Detect which cell encompasses the target text, then output its (x, y) center coordinate. 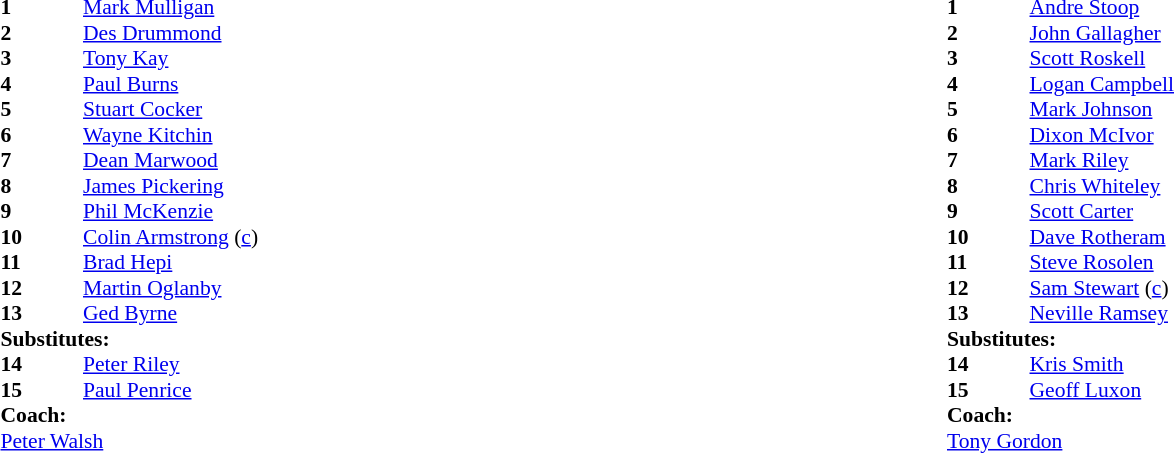
Mark Johnson (1102, 109)
Geoff Luxon (1102, 390)
Paul Burns (170, 84)
Chris Whiteley (1102, 186)
Mark Riley (1102, 161)
James Pickering (170, 186)
Wayne Kitchin (170, 135)
Sam Stewart (c) (1102, 288)
Paul Penrice (170, 390)
Phil McKenzie (170, 211)
Steve Rosolen (1102, 263)
Scott Roskell (1102, 59)
Ged Byrne (170, 313)
Logan Campbell (1102, 84)
John Gallagher (1102, 33)
Kris Smith (1102, 365)
Brad Hepi (170, 263)
Neville Ramsey (1102, 313)
Colin Armstrong (c) (170, 237)
Scott Carter (1102, 211)
Dave Rotheram (1102, 237)
Peter Riley (170, 365)
Dean Marwood (170, 161)
Dixon McIvor (1102, 135)
Stuart Cocker (170, 109)
Martin Oglanby (170, 288)
Des Drummond (170, 33)
Tony Kay (170, 59)
